Scan for the cell matching the given text and deliver its (X, Y) coordinate at center. 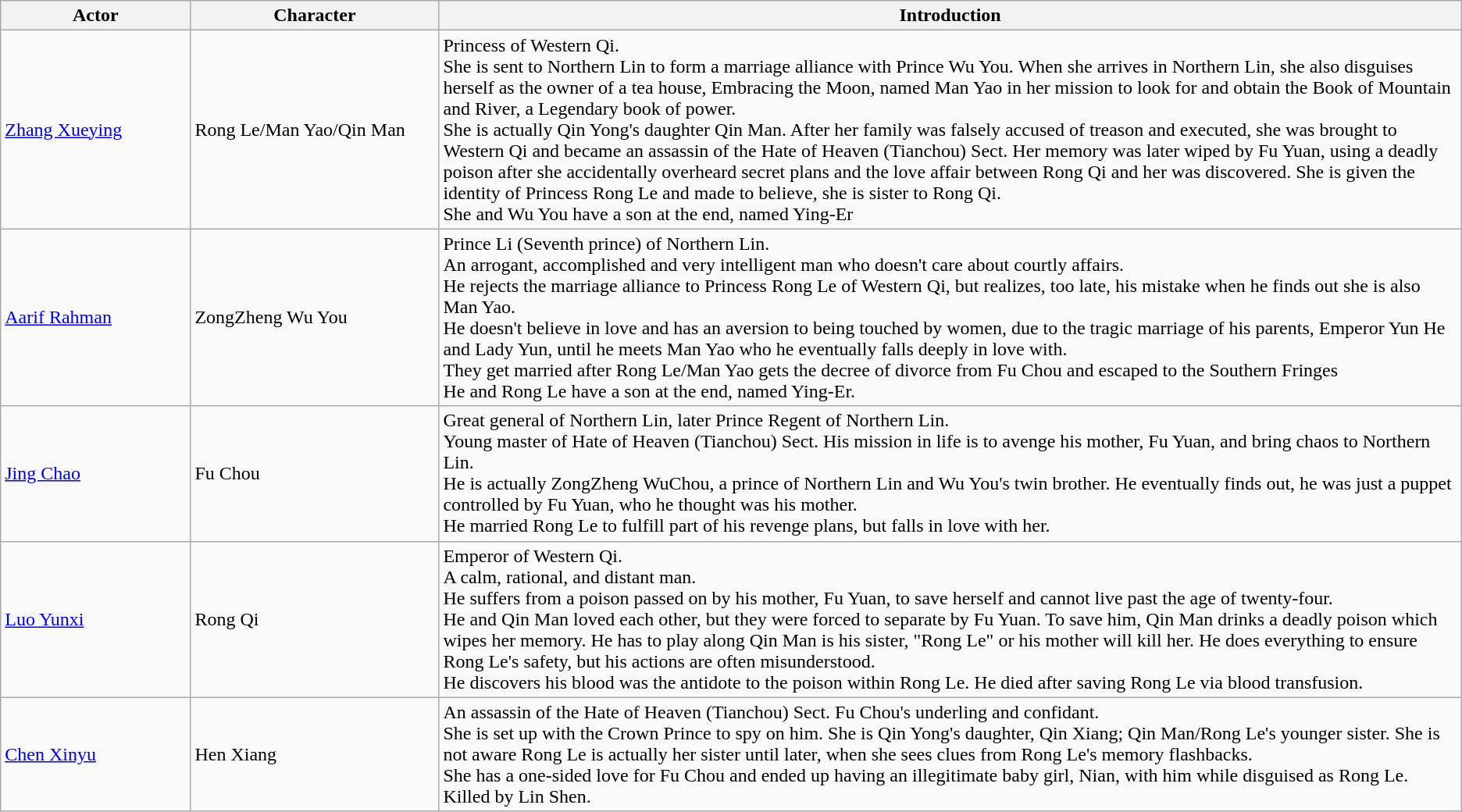
Fu Chou (315, 473)
ZongZheng Wu You (315, 317)
Character (315, 16)
Luo Yunxi (95, 619)
Jing Chao (95, 473)
Rong Le/Man Yao/Qin Man (315, 130)
Actor (95, 16)
Zhang Xueying (95, 130)
Aarif Rahman (95, 317)
Introduction (950, 16)
Rong Qi (315, 619)
Hen Xiang (315, 754)
Chen Xinyu (95, 754)
